For the text-containing cell, return its midpoint in (X, Y) coordinate format. 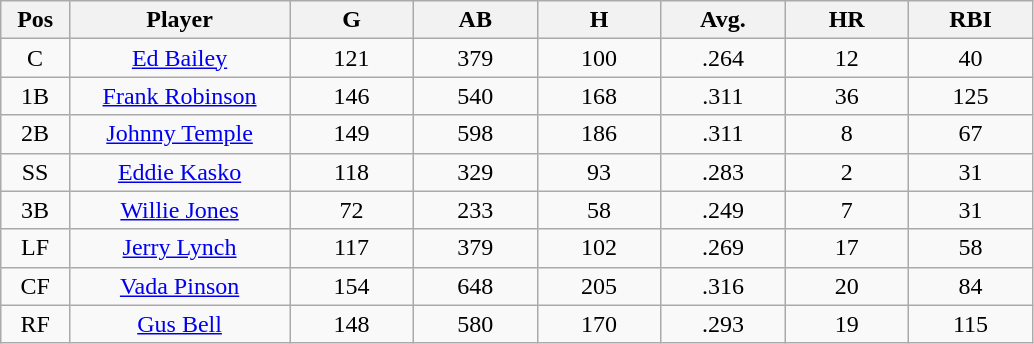
12 (847, 58)
540 (475, 96)
125 (971, 96)
2 (847, 172)
117 (352, 248)
7 (847, 210)
Eddie Kasko (180, 172)
67 (971, 134)
.316 (723, 286)
Johnny Temple (180, 134)
Frank Robinson (180, 96)
Jerry Lynch (180, 248)
Avg. (723, 20)
HR (847, 20)
19 (847, 324)
580 (475, 324)
G (352, 20)
149 (352, 134)
Player (180, 20)
115 (971, 324)
H (599, 20)
.283 (723, 172)
CF (36, 286)
RF (36, 324)
36 (847, 96)
.269 (723, 248)
.249 (723, 210)
72 (352, 210)
93 (599, 172)
186 (599, 134)
233 (475, 210)
84 (971, 286)
154 (352, 286)
118 (352, 172)
LF (36, 248)
170 (599, 324)
2B (36, 134)
C (36, 58)
648 (475, 286)
148 (352, 324)
8 (847, 134)
.293 (723, 324)
Gus Bell (180, 324)
205 (599, 286)
329 (475, 172)
AB (475, 20)
598 (475, 134)
.264 (723, 58)
146 (352, 96)
17 (847, 248)
102 (599, 248)
20 (847, 286)
RBI (971, 20)
Pos (36, 20)
Willie Jones (180, 210)
3B (36, 210)
168 (599, 96)
40 (971, 58)
SS (36, 172)
121 (352, 58)
1B (36, 96)
Ed Bailey (180, 58)
Vada Pinson (180, 286)
100 (599, 58)
